Detect which cell encompasses the target text, then output its (x, y) center coordinate. 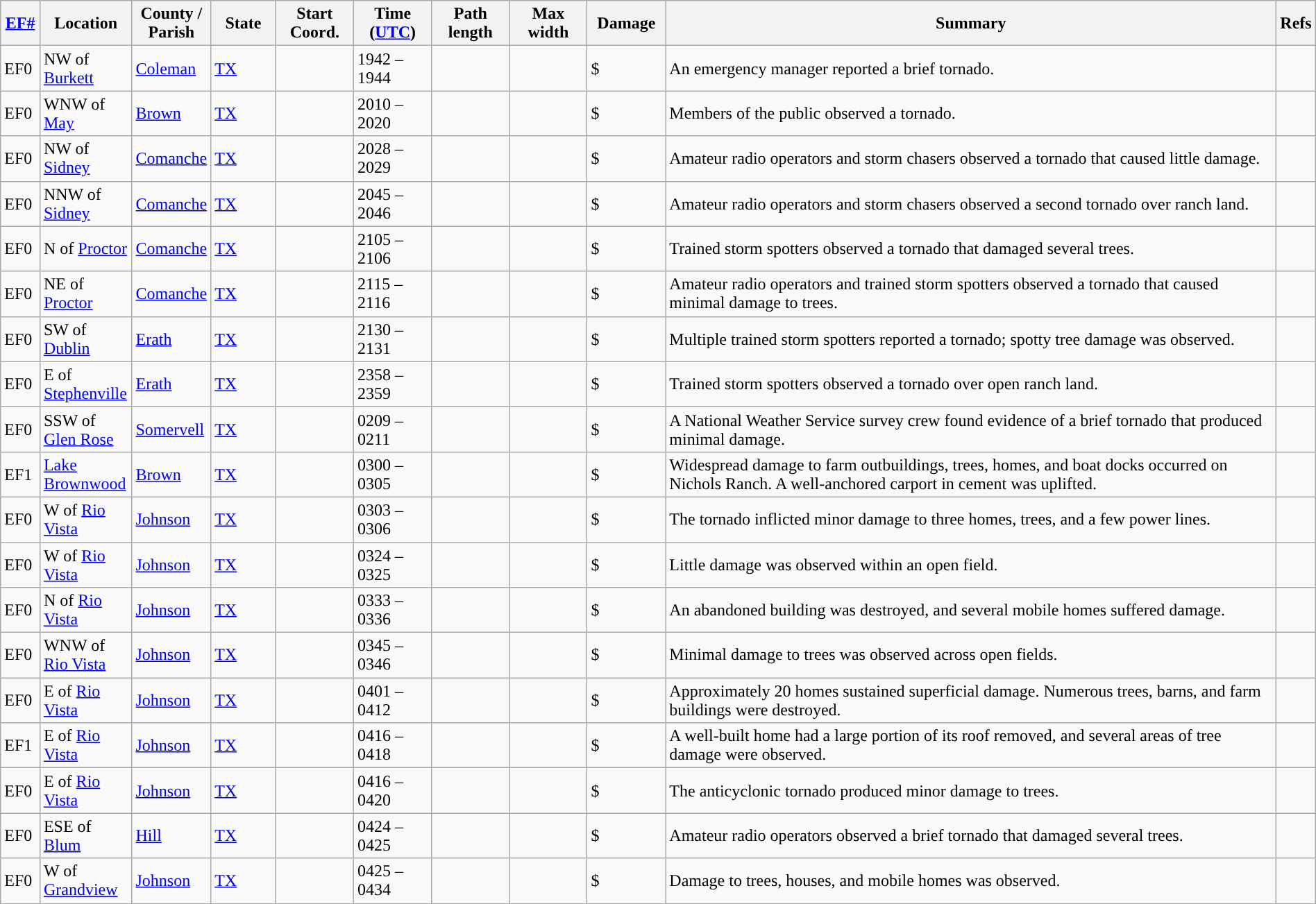
0425 – 0434 (393, 881)
WNW of Rio Vista (86, 655)
Max width (548, 24)
ESE of Blum (86, 835)
A National Weather Service survey crew found evidence of a brief tornado that produced minimal damage. (971, 429)
NNW of Sidney (86, 204)
Start Coord. (314, 24)
NE of Proctor (86, 294)
2115 – 2116 (393, 294)
Approximately 20 homes sustained superficial damage. Numerous trees, barns, and farm buildings were destroyed. (971, 701)
Damage to trees, houses, and mobile homes was observed. (971, 881)
0324 – 0325 (393, 565)
W of Grandview (86, 881)
N of Rio Vista (86, 611)
Trained storm spotters observed a tornado that damaged several trees. (971, 248)
Path length (471, 24)
0303 – 0306 (393, 519)
0401 – 0412 (393, 701)
E of Stephenville (86, 384)
Trained storm spotters observed a tornado over open ranch land. (971, 384)
An abandoned building was destroyed, and several mobile homes suffered damage. (971, 611)
SSW of Glen Rose (86, 429)
2045 – 2046 (393, 204)
Somervell (171, 429)
2010 – 2020 (393, 114)
SW of Dublin (86, 339)
An emergency manager reported a brief tornado. (971, 68)
Multiple trained storm spotters reported a tornado; spotty tree damage was observed. (971, 339)
A well-built home had a large portion of its roof removed, and several areas of tree damage were observed. (971, 745)
Members of the public observed a tornado. (971, 114)
N of Proctor (86, 248)
Time (UTC) (393, 24)
2130 – 2131 (393, 339)
State (243, 24)
2105 – 2106 (393, 248)
2028 – 2029 (393, 158)
Coleman (171, 68)
Amateur radio operators and storm chasers observed a second tornado over ranch land. (971, 204)
0300 – 0305 (393, 475)
0345 – 0346 (393, 655)
Little damage was observed within an open field. (971, 565)
NW of Sidney (86, 158)
The tornado inflicted minor damage to three homes, trees, and a few power lines. (971, 519)
EF# (21, 24)
Summary (971, 24)
Refs (1296, 24)
Widespread damage to farm outbuildings, trees, homes, and boat docks occurred on Nichols Ranch. A well-anchored carport in cement was uplifted. (971, 475)
Hill (171, 835)
Amateur radio operators and trained storm spotters observed a tornado that caused minimal damage to trees. (971, 294)
0416 – 0418 (393, 745)
0424 – 0425 (393, 835)
The anticyclonic tornado produced minor damage to trees. (971, 791)
0416 – 0420 (393, 791)
County / Parish (171, 24)
Amateur radio operators and storm chasers observed a tornado that caused little damage. (971, 158)
NW of Burkett (86, 68)
Minimal damage to trees was observed across open fields. (971, 655)
0333 – 0336 (393, 611)
WNW of May (86, 114)
1942 – 1944 (393, 68)
2358 – 2359 (393, 384)
0209 – 0211 (393, 429)
Location (86, 24)
Amateur radio operators observed a brief tornado that damaged several trees. (971, 835)
Lake Brownwood (86, 475)
Damage (626, 24)
